Determine the (x, y) coordinate at the center of the cell enclosing the given text.  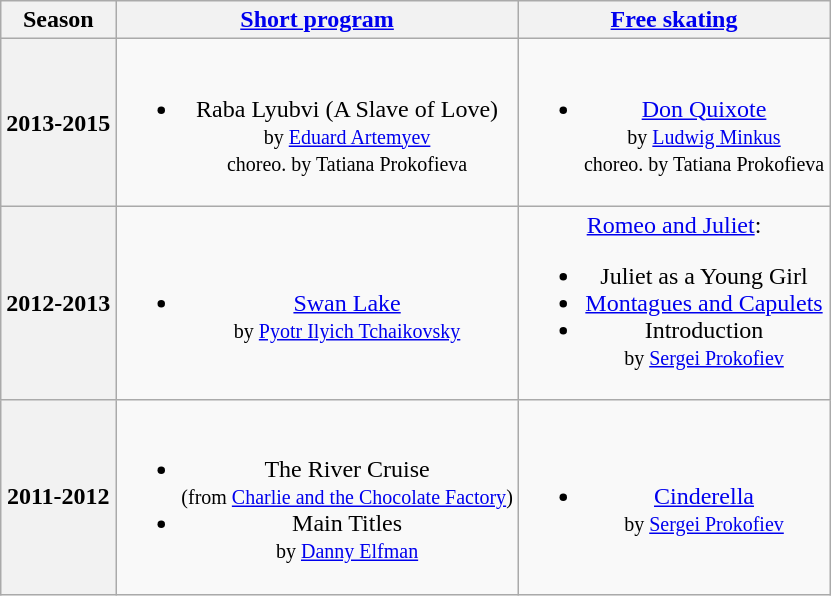
Raba Lyubvi (A Slave of Love) by Eduard Artemyev choreo. by Tatiana Prokofieva (318, 122)
Cinderella by Sergei Prokofiev (674, 497)
Swan Lake by Pyotr Ilyich Tchaikovsky (318, 303)
The River Cruise (from Charlie and the Chocolate Factory) Main Titles by Danny Elfman (318, 497)
2011-2012 (58, 497)
2013-2015 (58, 122)
Season (58, 20)
Free skating (674, 20)
Don Quixote by Ludwig Minkus choreo. by Tatiana Prokofieva (674, 122)
Romeo and Juliet:Juliet as a Young GirlMontagues and CapuletsIntroduction by Sergei Prokofiev (674, 303)
2012-2013 (58, 303)
Short program (318, 20)
